Locate the cell with the specified text and output its [X, Y] center coordinate. 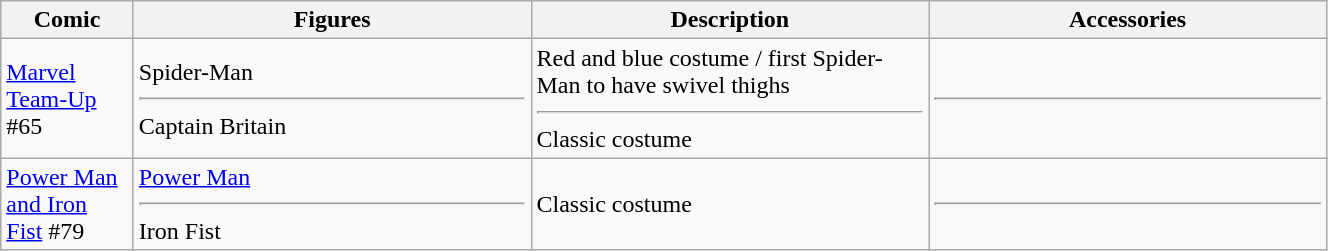
Power ManIron Fist [332, 204]
Spider-ManCaptain Britain [332, 98]
Power Man and Iron Fist #79 [68, 204]
Figures [332, 20]
Comic [68, 20]
Classic costume [730, 204]
Red and blue costume / first Spider-Man to have swivel thighsClassic costume [730, 98]
Marvel Team-Up #65 [68, 98]
Description [730, 20]
Accessories [1128, 20]
